Find where the given text appears and provide that cell's center as [X, Y] coordinate. 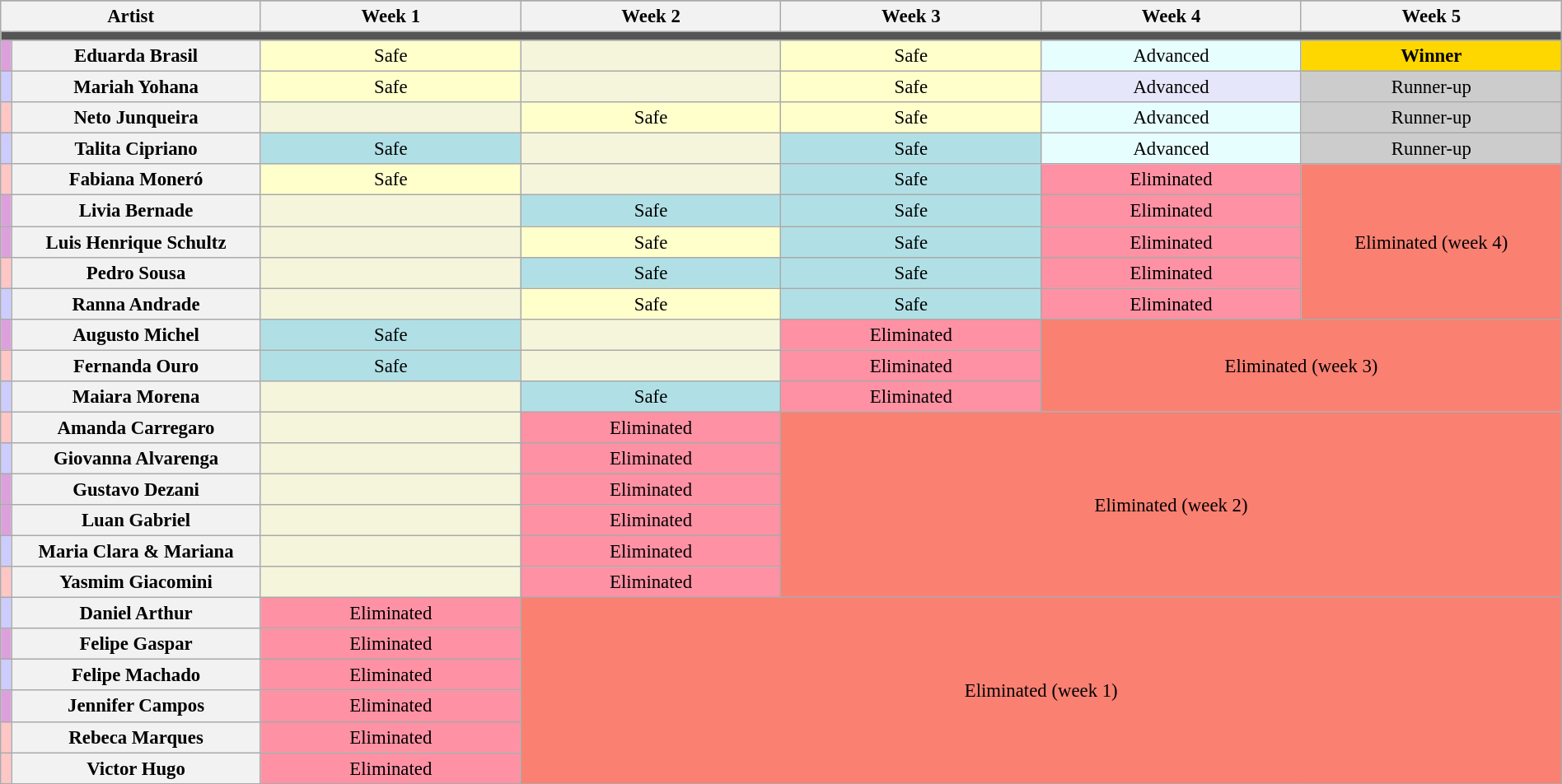
Felipe Gaspar [137, 644]
Week 2 [651, 16]
Giovanna Alvarenga [137, 459]
Livia Bernade [137, 211]
Pedro Sousa [137, 273]
Gustavo Dezani [137, 489]
Neto Junqueira [137, 118]
Mariah Yohana [137, 87]
Eduarda Brasil [137, 56]
Week 1 [390, 16]
Rebeca Marques [137, 737]
Week 3 [911, 16]
Victor Hugo [137, 768]
Felipe Machado [137, 675]
Jennifer Campos [137, 707]
Fabiana Moneró [137, 180]
Daniel Arthur [137, 614]
Eliminated (week 4) [1431, 242]
Talita Cipriano [137, 149]
Augusto Michel [137, 334]
Amanda Carregaro [137, 427]
Winner [1431, 56]
Fernanda Ouro [137, 366]
Eliminated (week 1) [1041, 691]
Week 4 [1171, 16]
Maiara Morena [137, 397]
Yasmim Giacomini [137, 582]
Luis Henrique Schultz [137, 242]
Artist [131, 16]
Ranna Andrade [137, 304]
Week 5 [1431, 16]
Eliminated (week 3) [1302, 366]
Luan Gabriel [137, 520]
Maria Clara & Mariana [137, 552]
Eliminated (week 2) [1171, 505]
